Locate the cell with the specified text and output its [x, y] center coordinate. 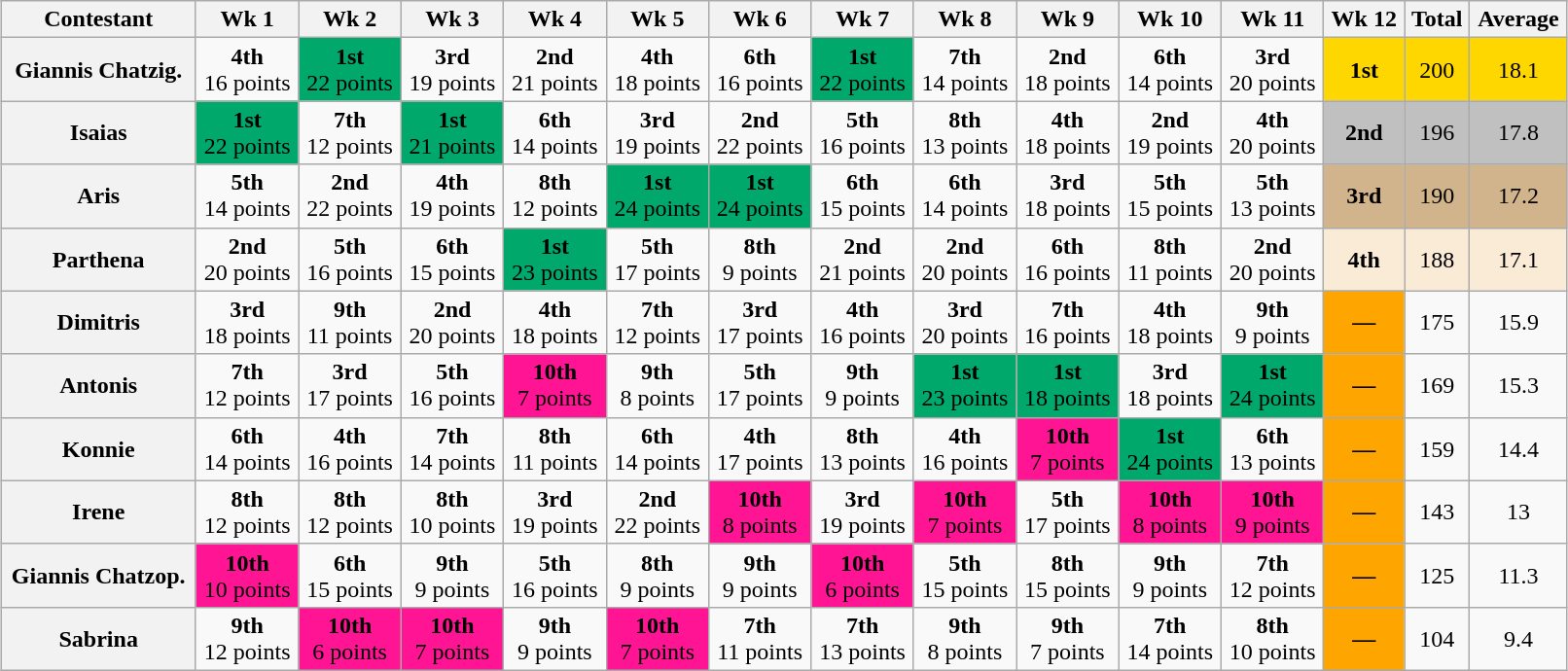
10th9 points [1272, 512]
Wk 1 [247, 19]
9th12 points [247, 638]
Wk 8 [965, 19]
Wk 12 [1364, 19]
Giannis Chatzig. [99, 70]
Dimitris [99, 323]
Giannis Chatzop. [99, 576]
200 [1438, 70]
15.3 [1518, 385]
175 [1438, 323]
3rd [1364, 196]
1st [1364, 70]
10th10 points [247, 576]
4th [1364, 259]
14.4 [1518, 449]
Antonis [99, 385]
Konnie [99, 449]
Parthena [99, 259]
Wk 11 [1272, 19]
7th16 points [1068, 323]
169 [1438, 385]
Aris [99, 196]
15.9 [1518, 323]
Wk 7 [862, 19]
Isaias [99, 132]
13 [1518, 512]
6th13 points [1272, 449]
Wk 6 [759, 19]
8th15 points [1068, 576]
11.3 [1518, 576]
9.4 [1518, 638]
Sabrina [99, 638]
Irene [99, 512]
Wk 3 [451, 19]
Wk 10 [1169, 19]
125 [1438, 576]
159 [1438, 449]
143 [1438, 512]
104 [1438, 638]
9th7 points [1068, 638]
5th14 points [247, 196]
Total [1438, 19]
196 [1438, 132]
2nd18 points [1068, 70]
5th13 points [1272, 196]
17.8 [1518, 132]
7th11 points [759, 638]
2nd19 points [1169, 132]
17.2 [1518, 196]
Wk 5 [658, 19]
4th19 points [451, 196]
18.1 [1518, 70]
1st18 points [1068, 385]
7th13 points [862, 638]
4th17 points [759, 449]
17.1 [1518, 259]
188 [1438, 259]
4th20 points [1272, 132]
190 [1438, 196]
Wk 2 [350, 19]
Average [1518, 19]
9th11 points [350, 323]
Wk 4 [554, 19]
Contestant [99, 19]
Wk 9 [1068, 19]
1st21 points [451, 132]
2nd [1364, 132]
